Return the [X, Y] coordinate for the center point of the cell that contains the specified text.  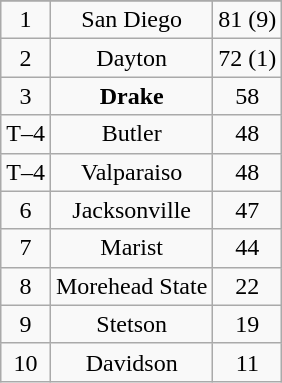
2 [26, 58]
Jacksonville [131, 210]
47 [248, 210]
7 [26, 248]
Drake [131, 96]
Valparaiso [131, 172]
Butler [131, 134]
Dayton [131, 58]
81 (9) [248, 20]
6 [26, 210]
22 [248, 286]
Davidson [131, 362]
8 [26, 286]
11 [248, 362]
72 (1) [248, 58]
San Diego [131, 20]
10 [26, 362]
19 [248, 324]
3 [26, 96]
Morehead State [131, 286]
9 [26, 324]
1 [26, 20]
44 [248, 248]
58 [248, 96]
Stetson [131, 324]
Marist [131, 248]
